Return the (X, Y) coordinate for the center point of the cell that contains the specified text.  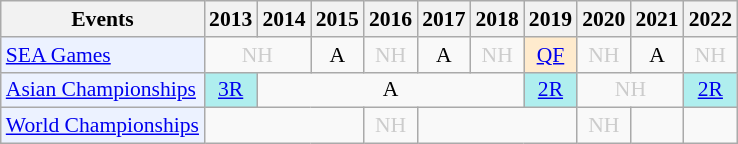
2014 (284, 19)
SEA Games (102, 55)
2015 (338, 19)
2013 (230, 19)
Events (102, 19)
2019 (550, 19)
2020 (604, 19)
Asian Championships (102, 90)
2018 (498, 19)
QF (550, 55)
World Championships (102, 126)
2016 (390, 19)
3R (230, 90)
2022 (710, 19)
2021 (656, 19)
2017 (444, 19)
